Search for the cell housing the specified text and yield its [x, y] center coordinate. 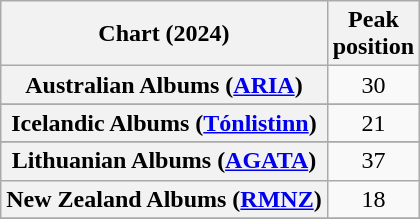
18 [373, 199]
New Zealand Albums (RMNZ) [164, 199]
21 [373, 123]
37 [373, 161]
Australian Albums (ARIA) [164, 85]
Icelandic Albums (Tónlistinn) [164, 123]
Chart (2024) [164, 34]
Peakposition [373, 34]
30 [373, 85]
Lithuanian Albums (AGATA) [164, 161]
